Capture the cell that displays the provided text and extract its [X, Y] central coordinate. 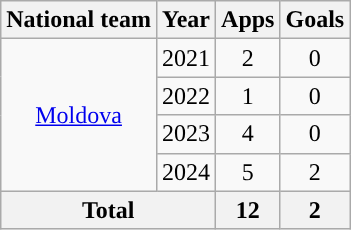
1 [248, 96]
National team [79, 20]
12 [248, 210]
4 [248, 134]
2024 [186, 172]
5 [248, 172]
2022 [186, 96]
Apps [248, 20]
2023 [186, 134]
Moldova [79, 115]
Total [108, 210]
Year [186, 20]
2021 [186, 58]
Goals [315, 20]
